Provide the [x, y] coordinate of the cell's center where the given text is located.  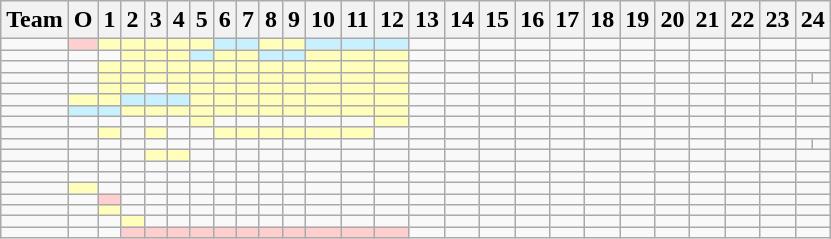
Team [35, 20]
15 [498, 20]
5 [202, 20]
24 [812, 20]
4 [178, 20]
20 [672, 20]
1 [110, 20]
10 [324, 20]
23 [778, 20]
16 [532, 20]
2 [132, 20]
13 [426, 20]
O [83, 20]
22 [742, 20]
7 [248, 20]
11 [358, 20]
18 [602, 20]
12 [392, 20]
21 [708, 20]
9 [294, 20]
6 [224, 20]
14 [462, 20]
19 [638, 20]
8 [270, 20]
17 [568, 20]
3 [156, 20]
